Pinpoint the cell where the given text exists, returning its [x, y] midpoint coordinate. 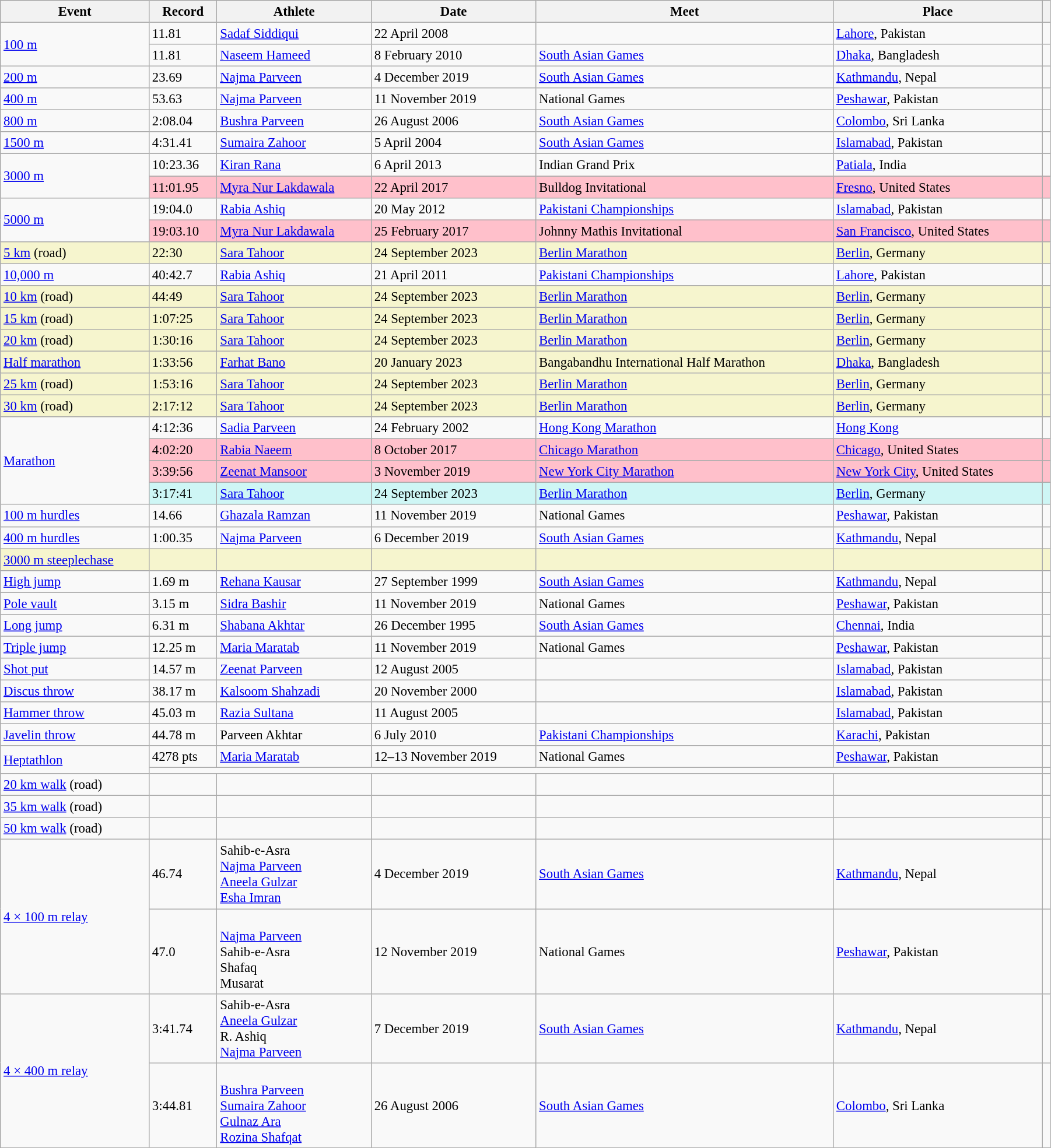
Hammer throw [75, 713]
Bulldog Invitational [685, 187]
Athlete [294, 12]
Long jump [75, 626]
24 February 2002 [453, 428]
Bangabandhu International Half Marathon [685, 362]
19:03.10 [183, 231]
14.66 [183, 516]
12 August 2005 [453, 669]
Sahib-e-AsraAneela GulzarR. AshiqNajma Parveen [294, 1028]
Najma ParveenSahib-e-AsraShafaqMusarat [294, 952]
3:44.81 [183, 1105]
3:41.74 [183, 1028]
19:04.0 [183, 209]
35 km walk (road) [75, 807]
44.78 m [183, 735]
Johnny Mathis Invitational [685, 231]
45.03 m [183, 713]
Half marathon [75, 362]
Marathon [75, 461]
Sidra Bashir [294, 603]
3000 m steeplechase [75, 560]
Event [75, 12]
Pole vault [75, 603]
7 December 2019 [453, 1028]
4:12:36 [183, 428]
Razia Sultana [294, 713]
1:33:56 [183, 362]
Zeenat Parveen [294, 669]
25 km (road) [75, 384]
20 May 2012 [453, 209]
5000 m [75, 219]
10,000 m [75, 275]
Hong Kong Marathon [685, 428]
1.69 m [183, 581]
Patiala, India [938, 165]
20 km walk (road) [75, 785]
3000 m [75, 176]
100 m hurdles [75, 516]
10 km (road) [75, 297]
Parveen Akhtar [294, 735]
3:39:56 [183, 472]
8 October 2017 [453, 450]
4:31.41 [183, 143]
3.15 m [183, 603]
27 September 1999 [453, 581]
400 m hurdles [75, 538]
5 April 2004 [453, 143]
Rabia Naeem [294, 450]
400 m [75, 99]
6.31 m [183, 626]
1:30:16 [183, 340]
21 April 2011 [453, 275]
Chennai, India [938, 626]
Shabana Akhtar [294, 626]
12.25 m [183, 647]
22:30 [183, 252]
2:17:12 [183, 406]
3:17:41 [183, 494]
12 November 2019 [453, 952]
20 km (road) [75, 340]
3 November 2019 [453, 472]
Sahib-e-AsraNajma ParveenAneela GulzarEsha Imran [294, 875]
New York City Marathon [685, 472]
1500 m [75, 143]
22 April 2008 [453, 34]
Sumaira Zahoor [294, 143]
22 April 2017 [453, 187]
8 February 2010 [453, 55]
100 m [75, 44]
2:08.04 [183, 121]
11 August 2005 [453, 713]
6 December 2019 [453, 538]
25 February 2017 [453, 231]
6 April 2013 [453, 165]
4:02:20 [183, 450]
Karachi, Pakistan [938, 735]
10:23.36 [183, 165]
Bushra ParveenSumaira ZahoorGulnaz AraRozina Shafqat [294, 1105]
46.74 [183, 875]
Heptathlon [75, 760]
4278 pts [183, 757]
Place [938, 12]
Fresno, United States [938, 187]
Javelin throw [75, 735]
High jump [75, 581]
Ghazala Ramzan [294, 516]
Shot put [75, 669]
Meet [685, 12]
1:53:16 [183, 384]
Triple jump [75, 647]
20 January 2023 [453, 362]
Indian Grand Prix [685, 165]
47.0 [183, 952]
40:42.7 [183, 275]
12–13 November 2019 [453, 757]
New York City, United States [938, 472]
San Francisco, United States [938, 231]
53.63 [183, 99]
Hong Kong [938, 428]
Record [183, 12]
15 km (road) [75, 318]
Sadia Parveen [294, 428]
50 km walk (road) [75, 828]
Chicago Marathon [685, 450]
20 November 2000 [453, 691]
Discus throw [75, 691]
23.69 [183, 78]
200 m [75, 78]
5 km (road) [75, 252]
Rehana Kausar [294, 581]
38.17 m [183, 691]
6 July 2010 [453, 735]
800 m [75, 121]
Naseem Hameed [294, 55]
26 December 1995 [453, 626]
Kiran Rana [294, 165]
Zeenat Mansoor [294, 472]
Farhat Bano [294, 362]
44:49 [183, 297]
4 × 400 m relay [75, 1070]
Kalsoom Shahzadi [294, 691]
11:01.95 [183, 187]
Date [453, 12]
Sadaf Siddiqui [294, 34]
14.57 m [183, 669]
Bushra Parveen [294, 121]
Chicago, United States [938, 450]
30 km (road) [75, 406]
4 × 100 m relay [75, 917]
1:00.35 [183, 538]
1:07:25 [183, 318]
